Pinpoint the cell where the given text exists, returning its [x, y] midpoint coordinate. 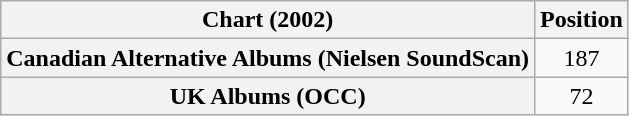
UK Albums (OCC) [268, 96]
187 [582, 58]
Position [582, 20]
Chart (2002) [268, 20]
Canadian Alternative Albums (Nielsen SoundScan) [268, 58]
72 [582, 96]
